Search for the cell housing the specified text and yield its [x, y] center coordinate. 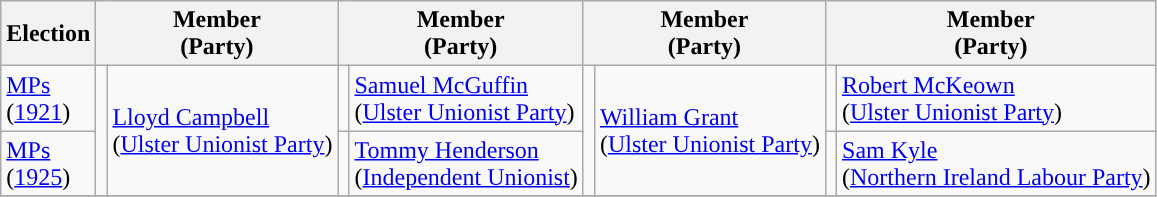
Robert McKeown (Ulster Unionist Party) [997, 98]
Tommy Henderson(Independent Unionist) [466, 164]
Sam Kyle (Northern Ireland Labour Party) [997, 164]
MPs (1925) [48, 164]
Lloyd Campbell (Ulster Unionist Party) [222, 131]
MPs (1921) [48, 98]
William Grant (Ulster Unionist Party) [710, 131]
Samuel McGuffin (Ulster Unionist Party) [466, 98]
Election [48, 34]
